From the cell containing the given text, extract its center point as [x, y] coordinate. 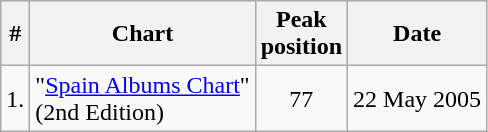
Chart [142, 34]
22 May 2005 [418, 98]
# [16, 34]
1. [16, 98]
"Spain Albums Chart"(2nd Edition) [142, 98]
Date [418, 34]
77 [301, 98]
Peakposition [301, 34]
